Pinpoint the cell where the given text exists, returning its [x, y] midpoint coordinate. 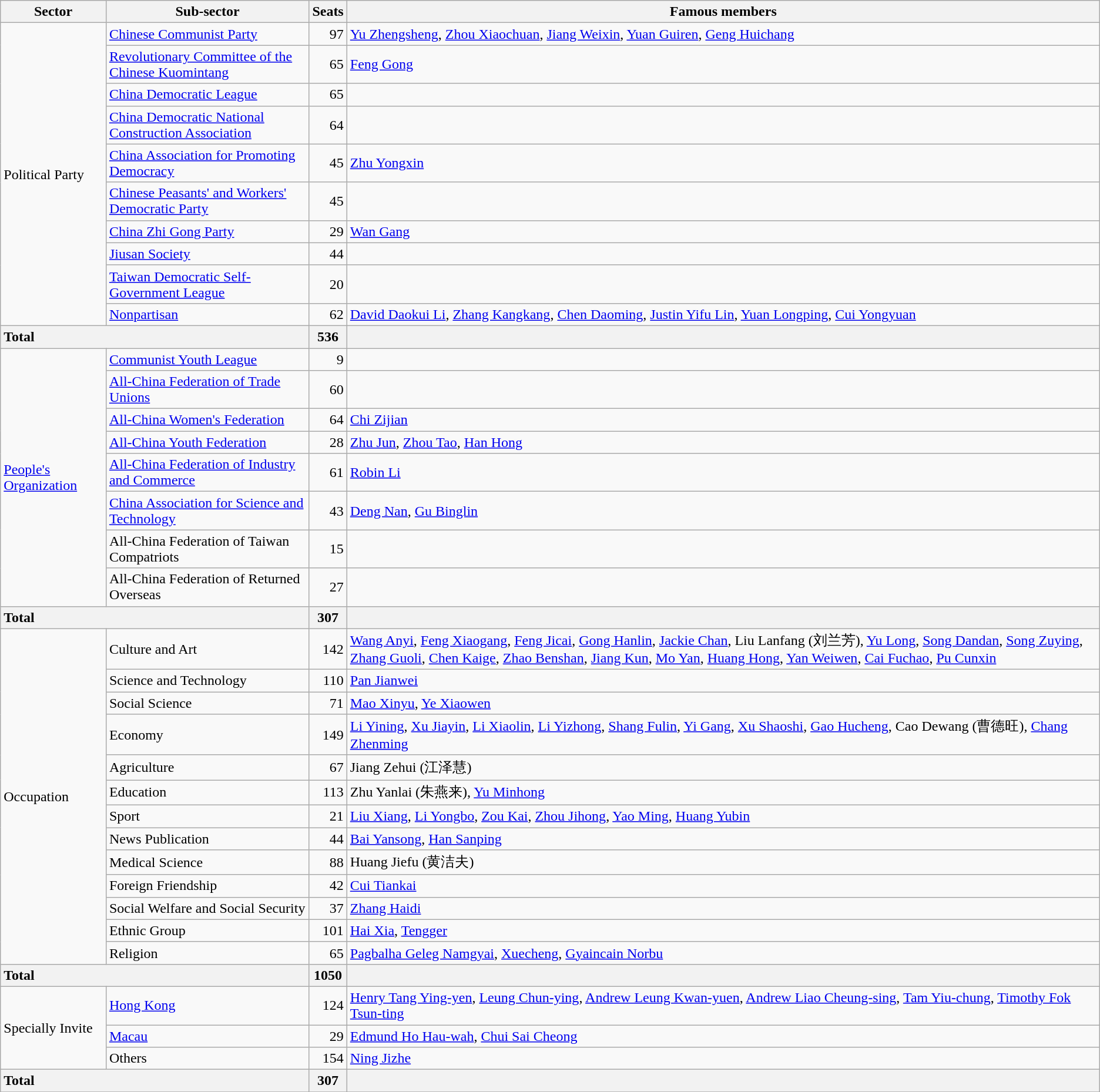
Pan Jianwei [723, 681]
71 [328, 703]
1050 [328, 975]
Occupation [53, 797]
113 [328, 793]
Pagbalha Geleg Namgyai, Xuecheng, Gyaincain Norbu [723, 953]
124 [328, 1006]
Hong Kong [207, 1006]
Taiwan Democratic Self-Government League [207, 284]
Ethnic Group [207, 930]
Deng Nan, Gu Binglin [723, 511]
Edmund Ho Hau-wah, Chui Sai Cheong [723, 1036]
Chinese Peasants' and Workers' Democratic Party [207, 201]
Jiang Zehui (江泽慧) [723, 767]
China Association for Science and Technology [207, 511]
Sub-sector [207, 12]
Revolutionary Committee of the Chinese Kuomintang [207, 65]
21 [328, 816]
Political Party [53, 174]
Zhu Yongxin [723, 163]
China Zhi Gong Party [207, 231]
Henry Tang Ying-yen, Leung Chun-ying, Andrew Leung Kwan-yuen, Andrew Liao Cheung-sing, Tam Yiu-chung, Timothy Fok Tsun-ting [723, 1006]
154 [328, 1059]
Robin Li [723, 472]
101 [328, 930]
All-China Women's Federation [207, 420]
Chinese Communist Party [207, 34]
Cui Tiankai [723, 886]
67 [328, 767]
88 [328, 862]
Chi Zijian [723, 420]
Jiusan Society [207, 254]
Ning Jizhe [723, 1059]
28 [328, 442]
Zhang Haidi [723, 908]
Famous members [723, 12]
Wan Gang [723, 231]
42 [328, 886]
Economy [207, 735]
Sector [53, 12]
All-China Federation of Taiwan Compatriots [207, 549]
Sport [207, 816]
Communist Youth League [207, 359]
Others [207, 1059]
All-China Youth Federation [207, 442]
Foreign Friendship [207, 886]
97 [328, 34]
60 [328, 390]
43 [328, 511]
Social Welfare and Social Security [207, 908]
All-China Federation of Returned Overseas [207, 587]
People's Organization [53, 477]
All-China Federation of Industry and Commerce [207, 472]
Zhu Jun, Zhou Tao, Han Hong [723, 442]
All-China Federation of Trade Unions [207, 390]
Bai Yansong, Han Sanping [723, 838]
20 [328, 284]
Macau [207, 1036]
China Association for Promoting Democracy [207, 163]
Agriculture [207, 767]
61 [328, 472]
Li Yining, Xu Jiayin, Li Xiaolin, Li Yizhong, Shang Fulin, Yi Gang, Xu Shaoshi, Gao Hucheng, Cao Dewang (曹德旺), Chang Zhenming [723, 735]
142 [328, 649]
62 [328, 314]
9 [328, 359]
Social Science [207, 703]
Feng Gong [723, 65]
15 [328, 549]
Specially Invite [53, 1028]
Science and Technology [207, 681]
Medical Science [207, 862]
Nonpartisan [207, 314]
27 [328, 587]
China Democratic League [207, 95]
Huang Jiefu (黄洁夫) [723, 862]
Hai Xia, Tengger [723, 930]
China Democratic National Construction Association [207, 125]
News Publication [207, 838]
149 [328, 735]
Education [207, 793]
Yu Zhengsheng, Zhou Xiaochuan, Jiang Weixin, Yuan Guiren, Geng Huichang [723, 34]
Mao Xinyu, Ye Xiaowen [723, 703]
Religion [207, 953]
Culture and Art [207, 649]
Seats [328, 12]
Liu Xiang, Li Yongbo, Zou Kai, Zhou Jihong, Yao Ming, Huang Yubin [723, 816]
536 [328, 337]
Zhu Yanlai (朱燕来), Yu Minhong [723, 793]
37 [328, 908]
David Daokui Li, Zhang Kangkang, Chen Daoming, Justin Yifu Lin, Yuan Longping, Cui Yongyuan [723, 314]
110 [328, 681]
